Locate the cell with the specified text and output its [X, Y] center coordinate. 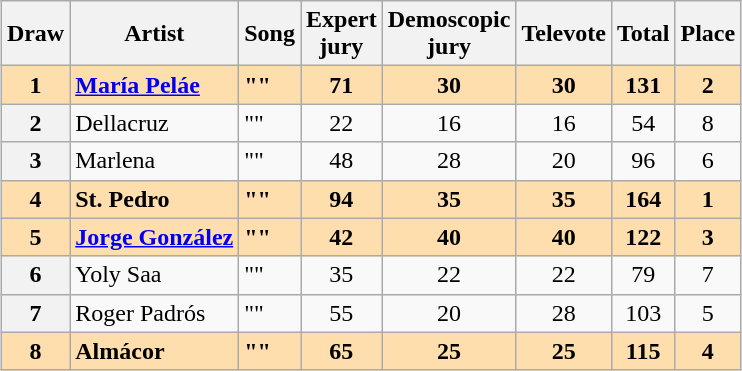
Jorge González [154, 237]
54 [643, 123]
79 [643, 275]
Total [643, 34]
Draw [35, 34]
Marlena [154, 161]
94 [341, 199]
St. Pedro [154, 199]
Artist [154, 34]
103 [643, 313]
Yoly Saa [154, 275]
Almácor [154, 351]
48 [341, 161]
164 [643, 199]
Place [708, 34]
Demoscopicjury [449, 34]
131 [643, 85]
71 [341, 85]
Televote [564, 34]
Dellacruz [154, 123]
Song [270, 34]
42 [341, 237]
115 [643, 351]
96 [643, 161]
Roger Padrós [154, 313]
María Peláe [154, 85]
122 [643, 237]
Expertjury [341, 34]
65 [341, 351]
55 [341, 313]
